Determine the [X, Y] coordinate at the center of the cell enclosing the given text.  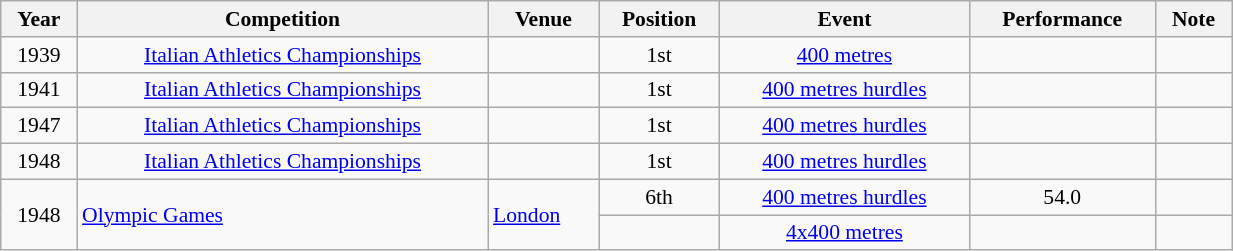
1941 [39, 90]
54.0 [1062, 197]
4x400 metres [845, 233]
London [544, 214]
1939 [39, 55]
Event [845, 19]
1947 [39, 126]
Position [660, 19]
6th [660, 197]
Year [39, 19]
Olympic Games [282, 214]
Performance [1062, 19]
400 metres [845, 55]
Note [1193, 19]
Competition [282, 19]
Venue [544, 19]
